Pinpoint the cell where the given text exists, returning its (X, Y) midpoint coordinate. 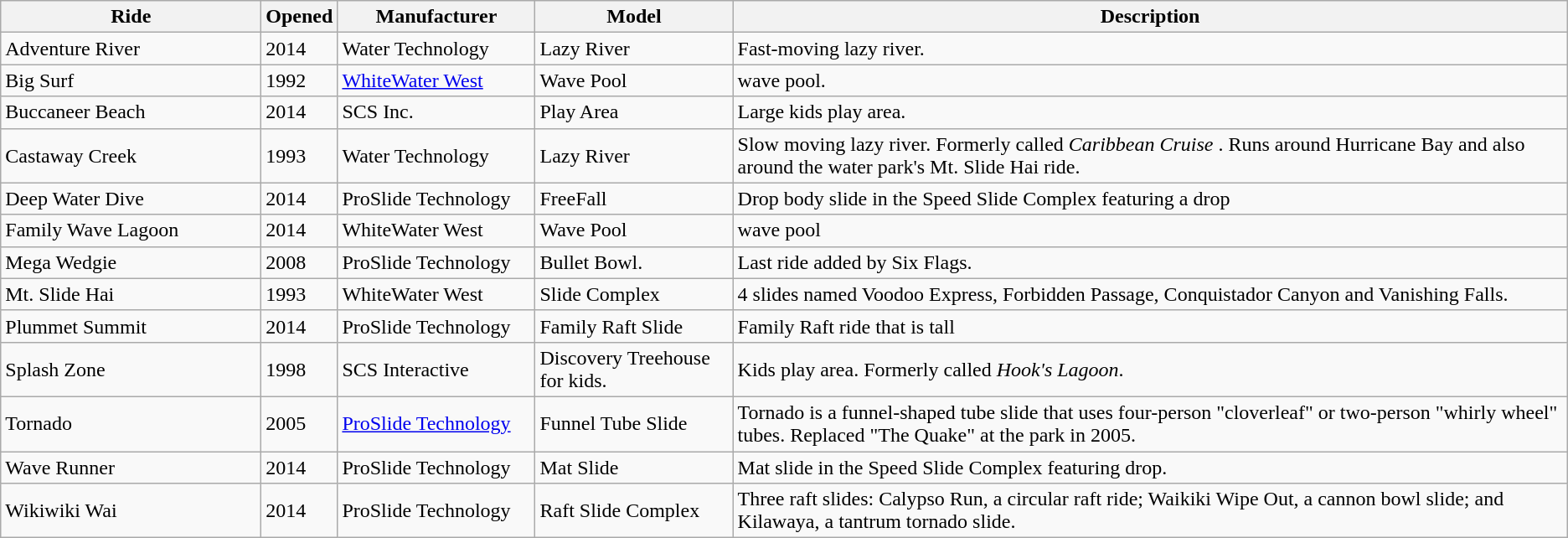
Adventure River (131, 49)
SCS Inc. (436, 112)
Last ride added by Six Flags. (1150, 262)
Splash Zone (131, 369)
Wave Runner (131, 467)
Description (1150, 17)
2005 (300, 424)
Funnel Tube Slide (634, 424)
Slow moving lazy river. Formerly called Caribbean Cruise . Runs around Hurricane Bay and also around the water park's Mt. Slide Hai ride. (1150, 156)
Deep Water Dive (131, 199)
Three raft slides: Calypso Run, a circular raft ride; Waikiki Wipe Out, a cannon bowl slide; and Kilawaya, a tantrum tornado slide. (1150, 511)
Slide Complex (634, 294)
Mt. Slide Hai (131, 294)
Raft Slide Complex (634, 511)
SCS Interactive (436, 369)
Model (634, 17)
2008 (300, 262)
1998 (300, 369)
wave pool. (1150, 80)
Mega Wedgie (131, 262)
Fast-moving lazy river. (1150, 49)
Wikiwiki Wai (131, 511)
Large kids play area. (1150, 112)
Tornado (131, 424)
wave pool (1150, 230)
Family Wave Lagoon (131, 230)
Ride (131, 17)
Discovery Treehouse for kids. (634, 369)
Manufacturer (436, 17)
Bullet Bowl. (634, 262)
Buccaneer Beach (131, 112)
Play Area (634, 112)
Big Surf (131, 80)
Opened (300, 17)
FreeFall (634, 199)
1992 (300, 80)
Plummet Summit (131, 326)
Mat Slide (634, 467)
Drop body slide in the Speed Slide Complex featuring a drop (1150, 199)
Castaway Creek (131, 156)
Family Raft ride that is tall (1150, 326)
Kids play area. Formerly called Hook's Lagoon. (1150, 369)
Mat slide in the Speed Slide Complex featuring drop. (1150, 467)
4 slides named Voodoo Express, Forbidden Passage, Conquistador Canyon and Vanishing Falls. (1150, 294)
Family Raft Slide (634, 326)
